Detect which cell encompasses the target text, then output its [x, y] center coordinate. 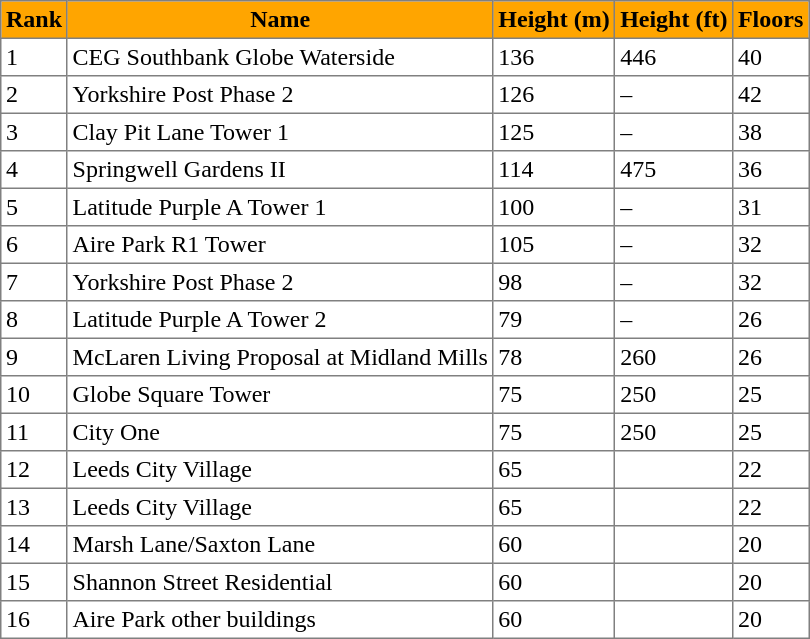
1 [34, 57]
Shannon Street Residential [280, 582]
Height (ft) [674, 20]
Globe Square Tower [280, 395]
McLaren Living Proposal at Midland Mills [280, 357]
16 [34, 620]
78 [554, 357]
40 [771, 57]
Marsh Lane/Saxton Lane [280, 545]
475 [674, 170]
Aire Park R1 Tower [280, 245]
125 [554, 132]
260 [674, 357]
15 [34, 582]
Height (m) [554, 20]
5 [34, 207]
2 [34, 95]
42 [771, 95]
136 [554, 57]
98 [554, 282]
Rank [34, 20]
Latitude Purple A Tower 1 [280, 207]
79 [554, 320]
446 [674, 57]
11 [34, 432]
114 [554, 170]
4 [34, 170]
14 [34, 545]
105 [554, 245]
CEG Southbank Globe Waterside [280, 57]
3 [34, 132]
126 [554, 95]
Latitude Purple A Tower 2 [280, 320]
36 [771, 170]
100 [554, 207]
Springwell Gardens II [280, 170]
8 [34, 320]
7 [34, 282]
13 [34, 507]
10 [34, 395]
31 [771, 207]
9 [34, 357]
38 [771, 132]
Aire Park other buildings [280, 620]
Floors [771, 20]
Clay Pit Lane Tower 1 [280, 132]
Name [280, 20]
6 [34, 245]
12 [34, 470]
City One [280, 432]
